Search for the cell housing the specified text and yield its [X, Y] center coordinate. 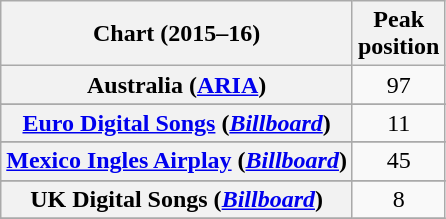
UK Digital Songs (Billboard) [177, 199]
8 [398, 199]
45 [398, 161]
Euro Digital Songs (Billboard) [177, 123]
97 [398, 85]
Chart (2015–16) [177, 34]
Mexico Ingles Airplay (Billboard) [177, 161]
11 [398, 123]
Australia (ARIA) [177, 85]
Peakposition [398, 34]
